Detect which cell encompasses the target text, then output its [x, y] center coordinate. 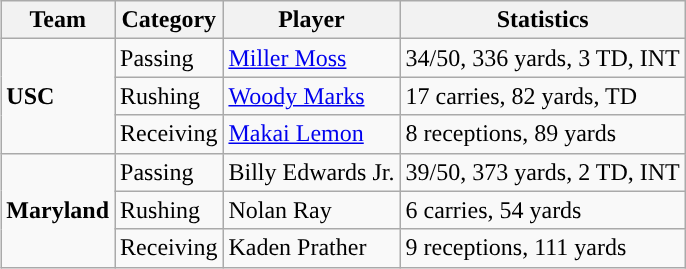
Makai Lemon [312, 134]
Team [58, 20]
Player [312, 20]
39/50, 373 yards, 2 TD, INT [542, 172]
Miller Moss [312, 58]
Billy Edwards Jr. [312, 172]
6 carries, 54 yards [542, 210]
Category [169, 20]
17 carries, 82 yards, TD [542, 96]
Kaden Prather [312, 248]
Woody Marks [312, 96]
USC [58, 96]
34/50, 336 yards, 3 TD, INT [542, 58]
Maryland [58, 210]
9 receptions, 111 yards [542, 248]
Statistics [542, 20]
Nolan Ray [312, 210]
8 receptions, 89 yards [542, 134]
